Return the [x, y] coordinate for the center point of the cell that contains the specified text.  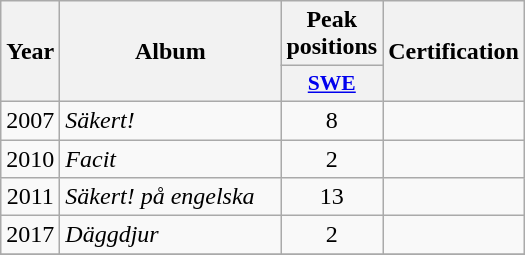
13 [332, 197]
2007 [30, 120]
Album [170, 52]
Säkert! på engelska [170, 197]
2017 [30, 235]
8 [332, 120]
Year [30, 52]
Peak positions [332, 34]
Certification [454, 52]
Däggdjur [170, 235]
SWE [332, 84]
Säkert! [170, 120]
2011 [30, 197]
Facit [170, 159]
2010 [30, 159]
